From the cell containing the given text, extract its center point as [x, y] coordinate. 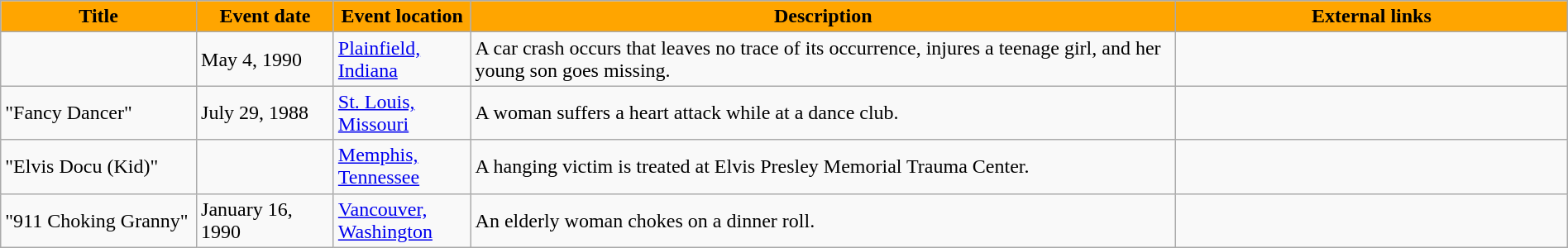
Description [824, 17]
"911 Choking Granny" [99, 220]
Event date [265, 17]
Title [99, 17]
A hanging victim is treated at Elvis Presley Memorial Trauma Center. [824, 167]
Memphis, Tennessee [402, 167]
May 4, 1990 [265, 60]
An elderly woman chokes on a dinner roll. [824, 220]
July 29, 1988 [265, 112]
Plainfield, Indiana [402, 60]
External links [1372, 17]
St. Louis, Missouri [402, 112]
January 16, 1990 [265, 220]
"Elvis Docu (Kid)" [99, 167]
"Fancy Dancer" [99, 112]
Vancouver, Washington [402, 220]
A woman suffers a heart attack while at a dance club. [824, 112]
A car crash occurs that leaves no trace of its occurrence, injures a teenage girl, and her young son goes missing. [824, 60]
Event location [402, 17]
